Detect which cell encompasses the target text, then output its (X, Y) center coordinate. 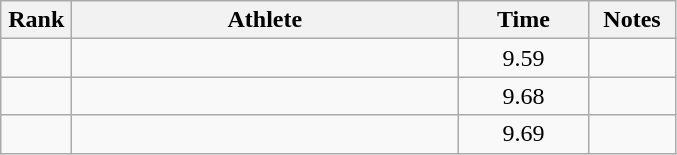
Time (524, 20)
Notes (632, 20)
Athlete (265, 20)
9.69 (524, 134)
9.68 (524, 96)
9.59 (524, 58)
Rank (36, 20)
